Find where the given text appears and provide that cell's center as [X, Y] coordinate. 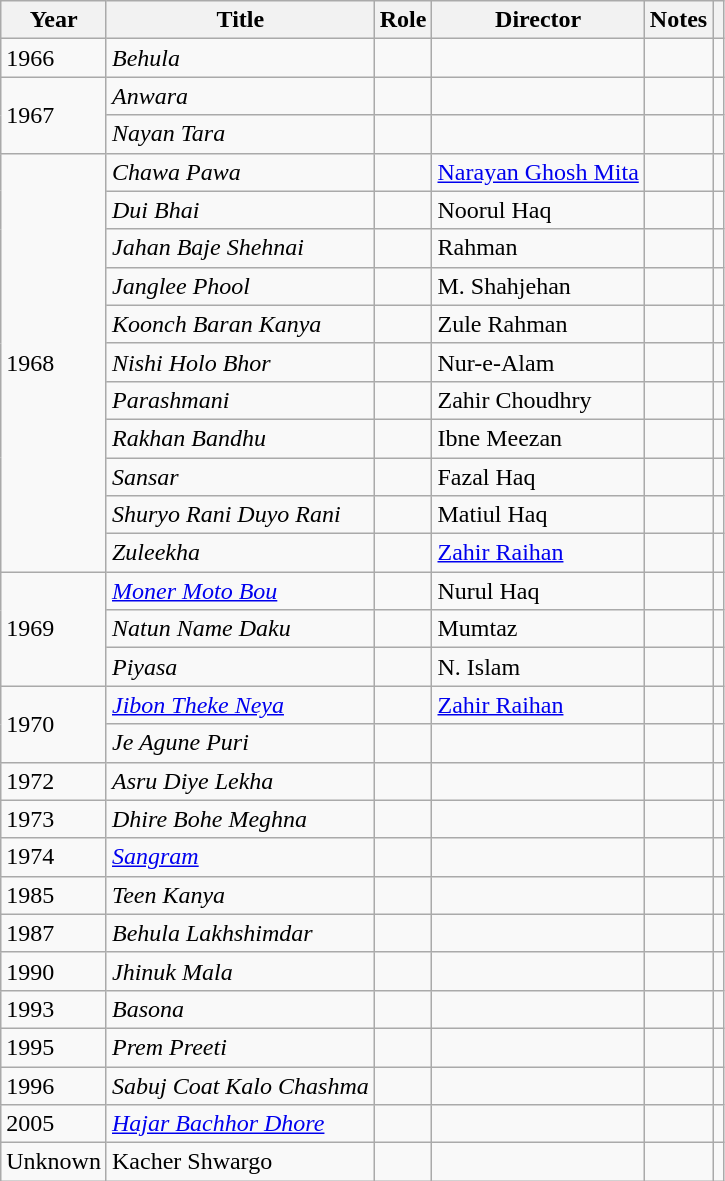
Year [54, 20]
1973 [54, 819]
Zahir Choudhry [538, 400]
N. Islam [538, 667]
Fazal Haq [538, 477]
1970 [54, 724]
Mumtaz [538, 629]
Jibon Theke Neya [240, 705]
Piyasa [240, 667]
Behula [240, 58]
Title [240, 20]
1996 [54, 1085]
Jahan Baje Shehnai [240, 248]
1972 [54, 781]
Jhinuk Mala [240, 971]
Nur-e-Alam [538, 362]
Shuryo Rani Duyo Rani [240, 515]
Noorul Haq [538, 210]
Dhire Bohe Meghna [240, 819]
Rahman [538, 248]
Anwara [240, 96]
Basona [240, 1009]
Koonch Baran Kanya [240, 324]
M. Shahjehan [538, 286]
Janglee Phool [240, 286]
1993 [54, 1009]
Parashmani [240, 400]
Nayan Tara [240, 134]
Matiul Haq [538, 515]
1969 [54, 629]
Director [538, 20]
1966 [54, 58]
Hajar Bachhor Dhore [240, 1124]
Sangram [240, 857]
Teen Kanya [240, 895]
Dui Bhai [240, 210]
1990 [54, 971]
Natun Name Daku [240, 629]
Role [403, 20]
Kacher Shwargo [240, 1162]
1985 [54, 895]
1987 [54, 933]
Je Agune Puri [240, 743]
1968 [54, 362]
1974 [54, 857]
1995 [54, 1047]
Asru Diye Lekha [240, 781]
Nishi Holo Bhor [240, 362]
Narayan Ghosh Mita [538, 172]
Zule Rahman [538, 324]
Rakhan Bandhu [240, 438]
1967 [54, 115]
Nurul Haq [538, 591]
Moner Moto Bou [240, 591]
Sabuj Coat Kalo Chashma [240, 1085]
Notes [678, 20]
Behula Lakhshimdar [240, 933]
Unknown [54, 1162]
Sansar [240, 477]
Prem Preeti [240, 1047]
Chawa Pawa [240, 172]
Ibne Meezan [538, 438]
Zuleekha [240, 553]
2005 [54, 1124]
